Locate the cell with the specified text and output its [X, Y] center coordinate. 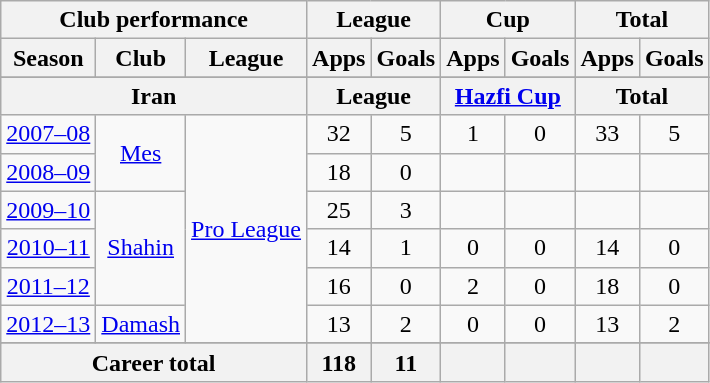
Career total [154, 362]
2012–13 [48, 324]
16 [339, 286]
Iran [154, 96]
25 [339, 210]
Cup [508, 20]
2011–12 [48, 286]
33 [607, 134]
2010–11 [48, 248]
Club [141, 58]
32 [339, 134]
Club performance [154, 20]
Damash [141, 324]
Mes [141, 153]
Season [48, 58]
Hazfi Cup [508, 96]
Shahin [141, 248]
118 [339, 362]
2009–10 [48, 210]
3 [406, 210]
2007–08 [48, 134]
2008–09 [48, 172]
11 [406, 362]
Pro League [246, 229]
